Output the [x, y] coordinate of the center of the cell containing the given text.  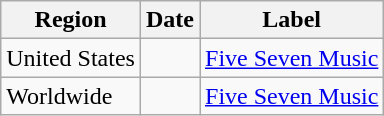
United States [71, 58]
Label [292, 20]
Region [71, 20]
Worldwide [71, 96]
Date [170, 20]
